Pinpoint the cell where the given text exists, returning its [x, y] midpoint coordinate. 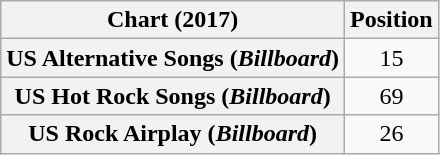
26 [392, 134]
Position [392, 20]
Chart (2017) [173, 20]
69 [392, 96]
US Hot Rock Songs (Billboard) [173, 96]
15 [392, 58]
US Rock Airplay (Billboard) [173, 134]
US Alternative Songs (Billboard) [173, 58]
